Search for the cell housing the specified text and yield its [X, Y] center coordinate. 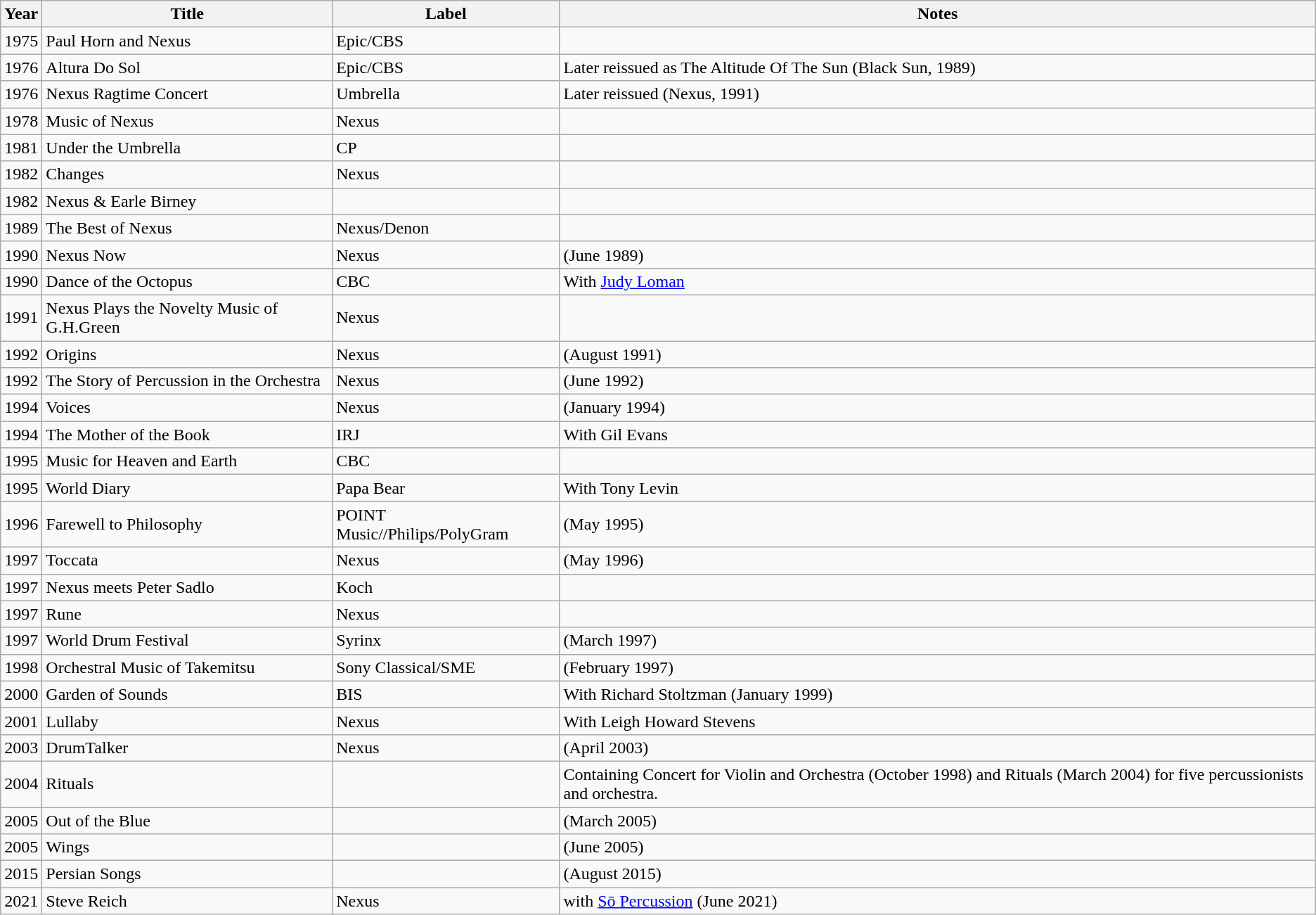
2015 [21, 874]
(June 1992) [938, 381]
Wings [187, 847]
Title [187, 14]
Out of the Blue [187, 821]
1998 [21, 667]
Umbrella [446, 94]
1996 [21, 525]
Orchestral Music of Takemitsu [187, 667]
World Diary [187, 488]
DrumTalker [187, 748]
1978 [21, 121]
(March 1997) [938, 641]
Music for Heaven and Earth [187, 461]
2003 [21, 748]
Paul Horn and Nexus [187, 41]
Origins [187, 354]
With Richard Stoltzman (January 1999) [938, 694]
Steve Reich [187, 901]
(January 1994) [938, 408]
Toccata [187, 561]
Music of Nexus [187, 121]
1989 [21, 228]
Notes [938, 14]
(June 1989) [938, 255]
World Drum Festival [187, 641]
Year [21, 14]
The Story of Percussion in the Orchestra [187, 381]
IRJ [446, 435]
(August 2015) [938, 874]
BIS [446, 694]
Garden of Sounds [187, 694]
(March 2005) [938, 821]
2001 [21, 721]
Voices [187, 408]
Rituals [187, 783]
Nexus Now [187, 255]
Nexus Ragtime Concert [187, 94]
1981 [21, 148]
(May 1995) [938, 525]
Dance of the Octopus [187, 281]
1975 [21, 41]
The Best of Nexus [187, 228]
Syrinx [446, 641]
With Leigh Howard Stevens [938, 721]
Rune [187, 614]
Sony Classical/SME [446, 667]
Containing Concert for Violin and Orchestra (October 1998) and Rituals (March 2004) for five percussionists and orchestra. [938, 783]
1991 [21, 318]
(May 1996) [938, 561]
CP [446, 148]
Koch [446, 587]
POINT Music//Philips/PolyGram [446, 525]
Nexus Plays the Novelty Music of G.H.Green [187, 318]
Nexus & Earle Birney [187, 201]
Later reissued (Nexus, 1991) [938, 94]
Nexus meets Peter Sadlo [187, 587]
Papa Bear [446, 488]
Nexus/Denon [446, 228]
The Mother of the Book [187, 435]
Lullaby [187, 721]
(August 1991) [938, 354]
Changes [187, 174]
With Judy Loman [938, 281]
With Tony Levin [938, 488]
2021 [21, 901]
2000 [21, 694]
Later reissued as The Altitude Of The Sun (Black Sun, 1989) [938, 68]
(April 2003) [938, 748]
Under the Umbrella [187, 148]
Farewell to Philosophy [187, 525]
with Sō Percussion (June 2021) [938, 901]
(February 1997) [938, 667]
Altura Do Sol [187, 68]
Persian Songs [187, 874]
2004 [21, 783]
(June 2005) [938, 847]
Label [446, 14]
With Gil Evans [938, 435]
